Return (x, y) of the center of cell containing provided text 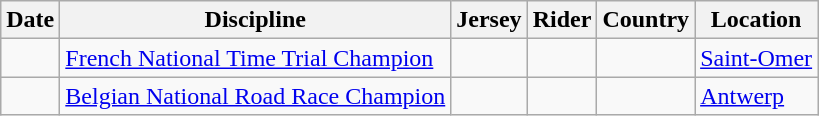
Date (30, 20)
Discipline (256, 20)
Rider (562, 20)
French National Time Trial Champion (256, 58)
Belgian National Road Race Champion (256, 96)
Antwerp (756, 96)
Country (646, 20)
Location (756, 20)
Saint-Omer (756, 58)
Jersey (489, 20)
